Return the (x, y) coordinate for the center point of the cell that contains the specified text.  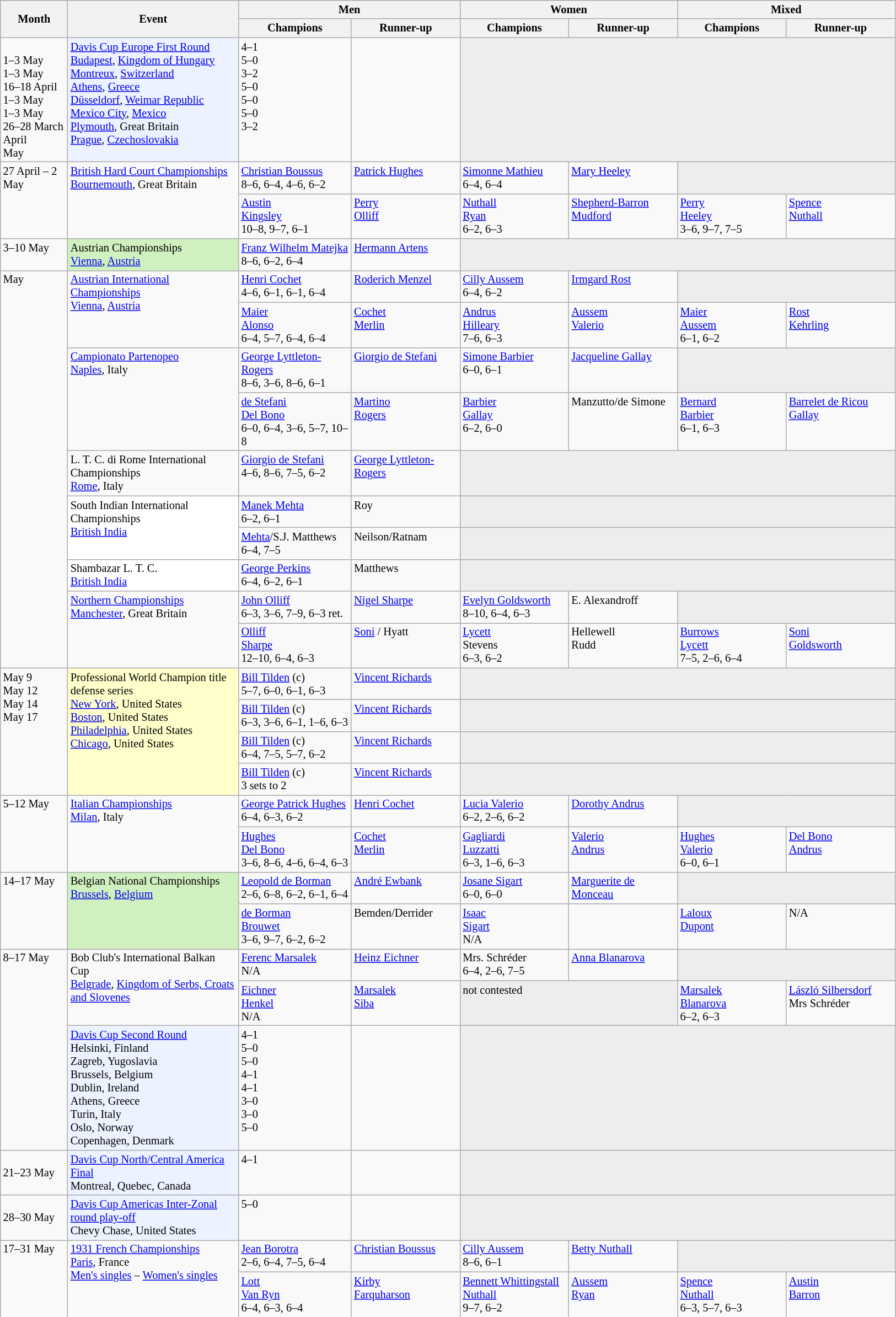
Burrows Lycett 7–5, 2–6, 6–4 (732, 645)
Bill Tilden (c)6–4, 7–5, 5–7, 6–2 (296, 747)
Barrelet de Ricou Gallay (840, 421)
Bob Club's International Balkan CupBelgrade, Kingdom of Serbs, Croats and Slovenes (153, 987)
Davis Cup Americas Inter-Zonal round play-offChevy Chase, United States (153, 1218)
Aussem Valerio (623, 325)
21–23 May (34, 1173)
Andrus Hilleary7–6, 6–3 (514, 325)
Christian Boussus (406, 1256)
Laloux Dupont (732, 926)
Neilson/Ratnam (406, 543)
Professional World Champion title defense seriesNew York, United StatesBoston, United StatesPhiladelphia, United StatesChicago, United States (153, 731)
Perry Olliff (406, 216)
de Stefani Del Bono6–0, 6–4, 3–6, 5–7, 10–8 (296, 421)
Simonne Mathieu6–4, 6–4 (514, 178)
4–1 (296, 1173)
Austrian International ChampionshipsVienna, Austria (153, 309)
Davis Cup North/Central America FinalMontreal, Quebec, Canada (153, 1173)
Hughes Valerio6–0, 6–1 (732, 849)
Cilly Aussem8–6, 6–1 (514, 1256)
Spence Nuthall (840, 216)
British Hard Court ChampionshipsBournemouth, Great Britain (153, 200)
not contested (568, 1003)
de Borman Brouwet3–6, 9–7, 6–2, 6–2 (296, 926)
E. Alexandroff (623, 607)
Irmgard Rost (623, 286)
Patrick Hughes (406, 178)
Month (34, 19)
André Ewbank (406, 888)
Manek Mehta6–2, 6–1 (296, 512)
1–3 May1–3 May16–18 April1–3 May1–3 May26–28 MarchAprilMay (34, 100)
Shambazar L. T. C.British India (153, 575)
Campionato PartenopeoNaples, Italy (153, 399)
Evelyn Goldsworth 8–10, 6–4, 6–3 (514, 607)
Valerio Andrus (623, 849)
N/A (840, 926)
Bill Tilden (c)3 sets to 2 (296, 779)
Josane Sigart6–0, 6–0 (514, 888)
Marsalek Siba (406, 1003)
Nigel Sharpe (406, 607)
George Lyttleton-Rogers (406, 473)
27 April – 2 May (34, 200)
Del Bono Andrus (840, 849)
14–17 May (34, 910)
8–17 May (34, 1049)
Bill Tilden (c)5–7, 6–0, 6–1, 6–3 (296, 684)
Henri Cochet (406, 811)
George Patrick Hughes6–4, 6–3, 6–2 (296, 811)
Betty Nuthall (623, 1256)
17–31 May (34, 1278)
5–12 May (34, 833)
Nuthall Ryan6–2, 6–3 (514, 216)
Jean Borotra2–6, 6–4, 7–5, 6–4 (296, 1256)
László Silbersdorf Mrs Schréder (840, 1003)
Hellewell Rudd (623, 645)
Lucia Valerio6–2, 2–6, 6–2 (514, 811)
Northern ChampionshipsManchester, Great Britain (153, 630)
Maier Alonso6–4, 5–7, 6–4, 6–4 (296, 325)
Italian ChampionshipsMilan, Italy (153, 833)
Heinz Eichner (406, 965)
Kirby Farquharson (406, 1294)
Perry Heeley3–6, 9–7, 7–5 (732, 216)
Franz Wilhelm Matejka8–6, 6–2, 6–4 (296, 255)
Women (568, 9)
Roderich Menzel (406, 286)
Giorgio de Stefani4–6, 8–6, 7–5, 6–2 (296, 473)
Martino Rogers (406, 421)
Spence Nuthall6–3, 5–7, 6–3 (732, 1294)
May 9May 12May 14May 17 (34, 731)
Christian Boussus8–6, 6–4, 4–6, 6–2 (296, 178)
Marsalek Blanarova6–2, 6–3 (732, 1003)
May (34, 469)
Maier Aussem6–1, 6–2 (732, 325)
Cilly Aussem6–4, 6–2 (514, 286)
Shepherd-Barron Mudford (623, 216)
Davis Cup Second RoundHelsinki, FinlandZagreb, YugoslaviaBrussels, BelgiumDublin, IrelandAthens, GreeceTurin, ItalyOslo, NorwayCopenhagen, Denmark (153, 1088)
Gagliardi Luzzatti6–3, 1–6, 6–3 (514, 849)
George Lyttleton-Rogers8–6, 3–6, 8–6, 6–1 (296, 370)
Mrs. Schréder6–4, 2–6, 7–5 (514, 965)
Bemden/Derrider (406, 926)
Soni Goldsworth (840, 645)
Marguerite de Monceau (623, 888)
Mehta/S.J. Matthews6–4, 7–5 (296, 543)
Men (350, 9)
Hermann Artens (406, 255)
1931 French ChampionshipsParis, FranceMen's singles – Women's singles (153, 1278)
Soni / Hyatt (406, 645)
Lycett Stevens 6–3, 6–2 (514, 645)
Austin Barron (840, 1294)
Event (153, 19)
Manzutto/de Simone (623, 421)
Austin Kingsley10–8, 9–7, 6–1 (296, 216)
5–0 (296, 1218)
Rost Kehrling (840, 325)
4–1 5–0 5–0 4–1 4–1 3–0 3–0 5–0 (296, 1088)
Dorothy Andrus (623, 811)
Giorgio de Stefani (406, 370)
3–10 May (34, 255)
Henri Cochet4–6, 6–1, 6–1, 6–4 (296, 286)
Olliff Sharpe12–10, 6–4, 6–3 (296, 645)
Barbier Gallay6–2, 6–0 (514, 421)
Lott Van Ryn6–4, 6–3, 6–4 (296, 1294)
Roy (406, 512)
Hughes Del Bono3–6, 8–6, 4–6, 6–4, 6–3 (296, 849)
Mixed (786, 9)
Anna Blanarova (623, 965)
L. T. C. di Rome International ChampionshipsRome, Italy (153, 473)
South Indian International ChampionshipsBritish India (153, 527)
Bill Tilden (c)6–3, 3–6, 6–1, 1–6, 6–3 (296, 715)
Ferenc MarsalekN/A (296, 965)
Jacqueline Gallay (623, 370)
Matthews (406, 575)
Bennett Whittingstall Nuthall9–7, 6–2 (514, 1294)
Leopold de Borman2–6, 6–8, 6–2, 6–1, 6–4 (296, 888)
Mary Heeley (623, 178)
Eichner HenkelN/A (296, 1003)
Simone Barbier6–0, 6–1 (514, 370)
John Olliff6–3, 3–6, 7–9, 6–3 ret. (296, 607)
George Perkins6–4, 6–2, 6–1 (296, 575)
28–30 May (34, 1218)
Isaac SigartN/A (514, 926)
Aussem Ryan (623, 1294)
Belgian National ChampionshipsBrussels, Belgium (153, 910)
Bernard Barbier6–1, 6–3 (732, 421)
Austrian ChampionshipsVienna, Austria (153, 255)
4–1 5–0 3–2 5–0 5–0 5–0 3–2 (296, 100)
